Locate the cell with the specified text and output its [X, Y] center coordinate. 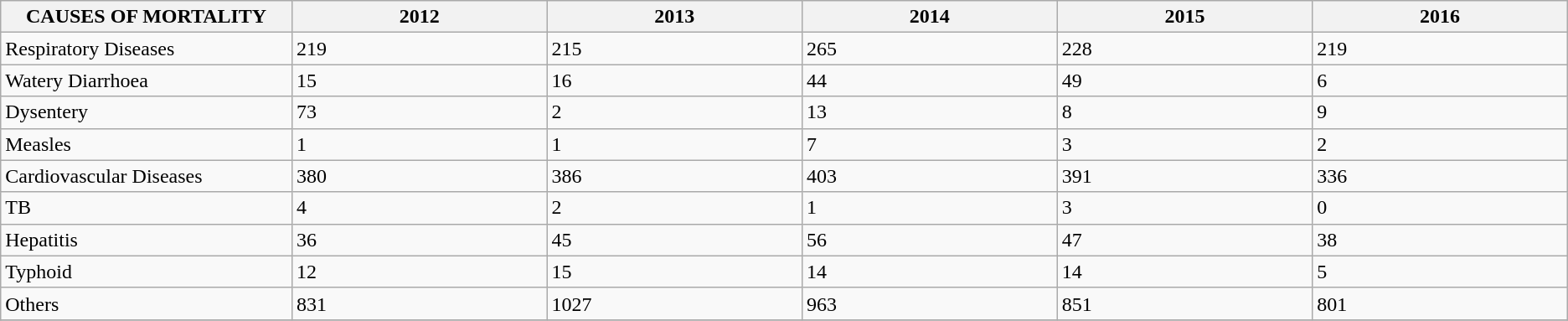
4 [419, 208]
801 [1441, 303]
2016 [1441, 17]
336 [1441, 176]
215 [675, 49]
8 [1184, 112]
5 [1441, 272]
49 [1184, 80]
6 [1441, 80]
963 [930, 303]
Typhoid [147, 272]
228 [1184, 49]
47 [1184, 240]
2013 [675, 17]
Measles [147, 144]
265 [930, 49]
73 [419, 112]
380 [419, 176]
Hepatitis [147, 240]
Respiratory Diseases [147, 49]
Dysentery [147, 112]
1027 [675, 303]
38 [1441, 240]
851 [1184, 303]
13 [930, 112]
Watery Diarrhoea [147, 80]
386 [675, 176]
44 [930, 80]
CAUSES OF MORTALITY [147, 17]
Others [147, 303]
2014 [930, 17]
831 [419, 303]
TB [147, 208]
0 [1441, 208]
2015 [1184, 17]
45 [675, 240]
9 [1441, 112]
7 [930, 144]
56 [930, 240]
36 [419, 240]
391 [1184, 176]
2012 [419, 17]
403 [930, 176]
12 [419, 272]
16 [675, 80]
Cardiovascular Diseases [147, 176]
